Return the (X, Y) coordinate for the center point of the cell that contains the specified text.  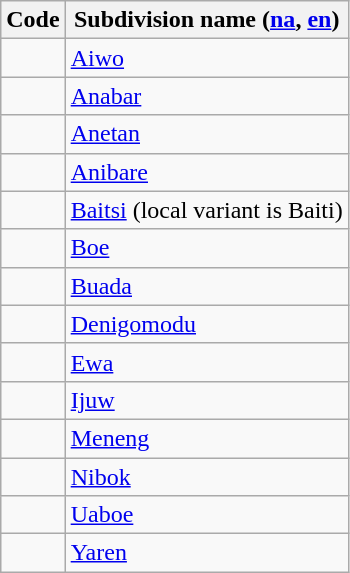
Code (33, 20)
Ewa (206, 362)
Nibok (206, 477)
Yaren (206, 553)
Boe (206, 248)
Buada (206, 286)
Denigomodu (206, 324)
Aiwo (206, 58)
Subdivision name (na, en) (206, 20)
Uaboe (206, 515)
Anetan (206, 134)
Baitsi (local variant is Baiti) (206, 210)
Ijuw (206, 400)
Anibare (206, 172)
Meneng (206, 438)
Anabar (206, 96)
